Determine the [x, y] coordinate at the center of the cell enclosing the given text.  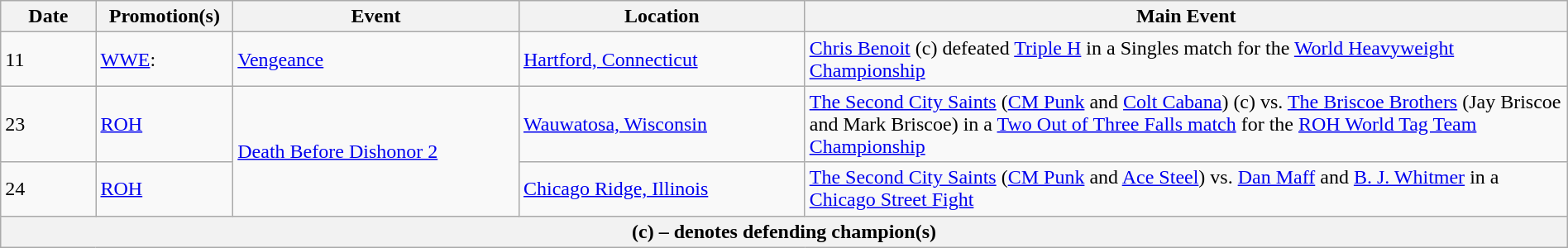
Chicago Ridge, Illinois [662, 188]
Date [48, 17]
(c) – denotes defending champion(s) [784, 231]
23 [48, 124]
Hartford, Connecticut [662, 60]
The Second City Saints (CM Punk and Ace Steel) vs. Dan Maff and B. J. Whitmer in a Chicago Street Fight [1186, 188]
Death Before Dishonor 2 [376, 150]
Location [662, 17]
Vengeance [376, 60]
WWE: [165, 60]
Event [376, 17]
Promotion(s) [165, 17]
Wauwatosa, Wisconsin [662, 124]
11 [48, 60]
Chris Benoit (c) defeated Triple H in a Singles match for the World Heavyweight Championship [1186, 60]
Main Event [1186, 17]
24 [48, 188]
